Pinpoint the cell where the given text exists, returning its (X, Y) midpoint coordinate. 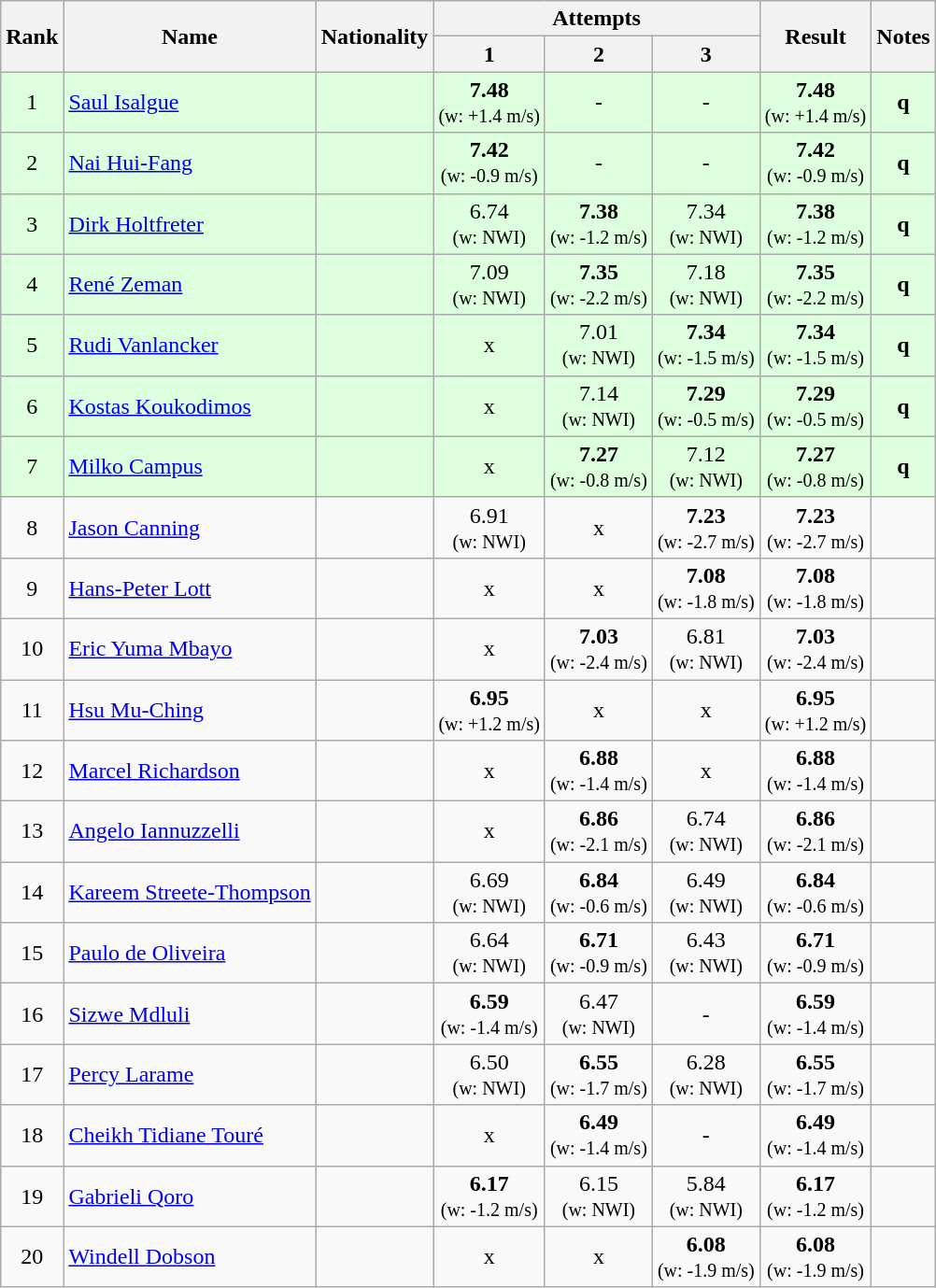
5.84(w: NWI) (706, 1196)
7.18(w: NWI) (706, 284)
4 (32, 284)
Saul Isalgue (190, 103)
7.01(w: NWI) (598, 346)
6.55(w: -1.7 m/s) (598, 1074)
6.47(w: NWI) (598, 1014)
6.49(w: -1.4 m/s) (598, 1136)
Hsu Mu-Ching (190, 710)
7.35 (w: -2.2 m/s) (815, 284)
11 (32, 710)
Rank (32, 36)
7.34(w: -1.5 m/s) (706, 346)
Percy Larame (190, 1074)
7.38(w: -1.2 m/s) (598, 224)
Nai Hui-Fang (190, 163)
Jason Canning (190, 527)
20 (32, 1257)
Angelo Iannuzzelli (190, 831)
Kareem Streete-Thompson (190, 893)
7.29 (w: -0.5 m/s) (815, 405)
5 (32, 346)
René Zeman (190, 284)
6.81(w: NWI) (706, 648)
Marcel Richardson (190, 771)
7.38 (w: -1.2 m/s) (815, 224)
7.27 (w: -0.8 m/s) (815, 467)
6.86(w: -2.1 m/s) (598, 831)
15 (32, 953)
14 (32, 893)
Attempts (596, 19)
Result (815, 36)
7.14(w: NWI) (598, 405)
7.23(w: -2.7 m/s) (706, 527)
7.08 (w: -1.8 m/s) (815, 588)
19 (32, 1196)
6.71(w: -0.9 m/s) (598, 953)
Milko Campus (190, 467)
9 (32, 588)
Hans-Peter Lott (190, 588)
Notes (903, 36)
12 (32, 771)
Name (190, 36)
7.48(w: +1.4 m/s) (489, 103)
7.42(w: -0.9 m/s) (489, 163)
6.08 (w: -1.9 m/s) (815, 1257)
7.29(w: -0.5 m/s) (706, 405)
6.69(w: NWI) (489, 893)
7.12(w: NWI) (706, 467)
Dirk Holtfreter (190, 224)
18 (32, 1136)
6.17(w: -1.2 m/s) (489, 1196)
6 (32, 405)
Gabrieli Qoro (190, 1196)
6.28(w: NWI) (706, 1074)
6.49 (w: -1.4 m/s) (815, 1136)
Nationality (375, 36)
7.34 (w: -1.5 m/s) (815, 346)
7.23 (w: -2.7 m/s) (815, 527)
16 (32, 1014)
7.34(w: NWI) (706, 224)
6.15(w: NWI) (598, 1196)
7 (32, 467)
6.50(w: NWI) (489, 1074)
8 (32, 527)
7.03 (w: -2.4 m/s) (815, 648)
6.88(w: -1.4 m/s) (598, 771)
6.84 (w: -0.6 m/s) (815, 893)
6.86 (w: -2.1 m/s) (815, 831)
7.42 (w: -0.9 m/s) (815, 163)
7.27(w: -0.8 m/s) (598, 467)
6.95(w: +1.2 m/s) (489, 710)
7.08(w: -1.8 m/s) (706, 588)
6.59 (w: -1.4 m/s) (815, 1014)
6.43(w: NWI) (706, 953)
6.49(w: NWI) (706, 893)
6.88 (w: -1.4 m/s) (815, 771)
7.48 (w: +1.4 m/s) (815, 103)
6.64(w: NWI) (489, 953)
Rudi Vanlancker (190, 346)
6.59(w: -1.4 m/s) (489, 1014)
13 (32, 831)
6.17 (w: -1.2 m/s) (815, 1196)
7.09(w: NWI) (489, 284)
7.03(w: -2.4 m/s) (598, 648)
7.35(w: -2.2 m/s) (598, 284)
Cheikh Tidiane Touré (190, 1136)
6.91(w: NWI) (489, 527)
6.55 (w: -1.7 m/s) (815, 1074)
6.84(w: -0.6 m/s) (598, 893)
10 (32, 648)
Paulo de Oliveira (190, 953)
17 (32, 1074)
6.95 (w: +1.2 m/s) (815, 710)
6.71 (w: -0.9 m/s) (815, 953)
6.08(w: -1.9 m/s) (706, 1257)
Sizwe Mdluli (190, 1014)
Kostas Koukodimos (190, 405)
Windell Dobson (190, 1257)
Eric Yuma Mbayo (190, 648)
